Identify which cell holds the provided text, then report its [x, y] central coordinate. 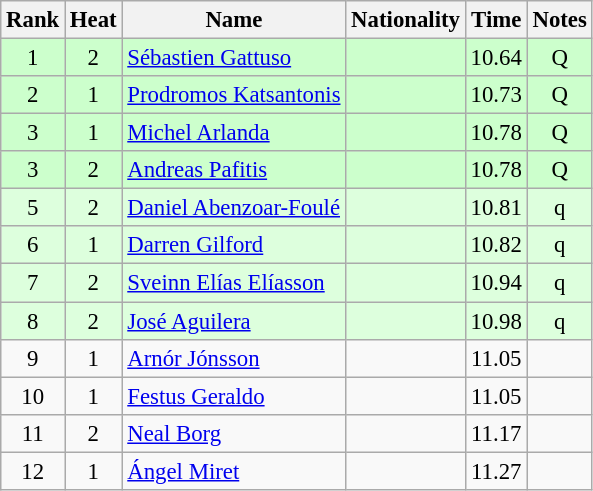
7 [33, 283]
12 [33, 471]
Nationality [406, 20]
10.98 [496, 321]
Darren Gilford [234, 245]
8 [33, 321]
Rank [33, 20]
10.94 [496, 283]
11 [33, 433]
Neal Borg [234, 433]
6 [33, 245]
Festus Geraldo [234, 396]
Daniel Abenzoar-Foulé [234, 208]
11.27 [496, 471]
Prodromos Katsantonis [234, 95]
José Aguilera [234, 321]
Michel Arlanda [234, 133]
Time [496, 20]
Arnór Jónsson [234, 358]
Ángel Miret [234, 471]
10 [33, 396]
Name [234, 20]
10.82 [496, 245]
10.73 [496, 95]
9 [33, 358]
Sveinn Elías Elíasson [234, 283]
11.17 [496, 433]
10.64 [496, 58]
10.81 [496, 208]
Notes [560, 20]
Heat [94, 20]
Andreas Pafitis [234, 170]
Sébastien Gattuso [234, 58]
5 [33, 208]
